Scan for the cell matching the given text and deliver its [x, y] coordinate at center. 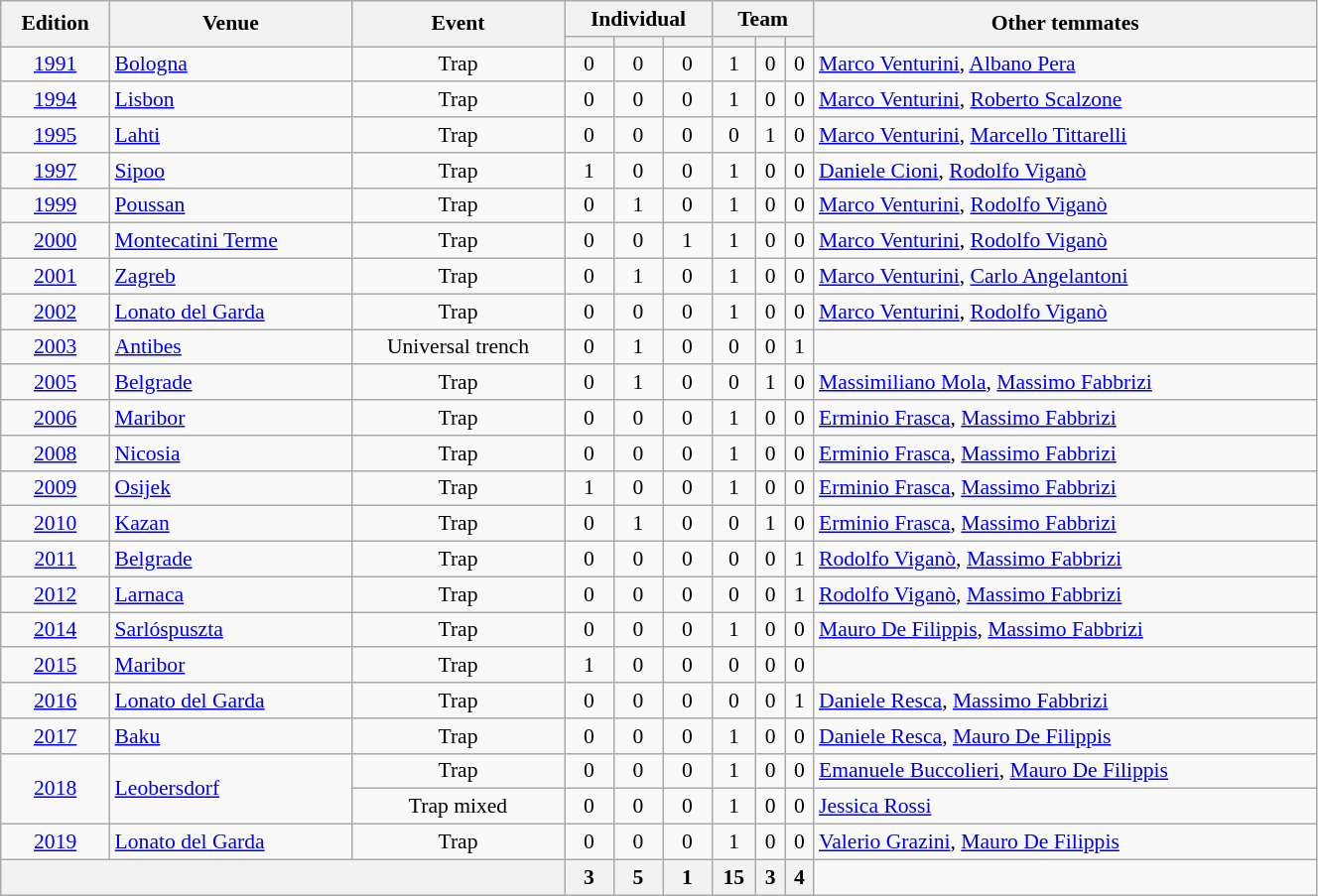
Daniele Resca, Massimo Fabbrizi [1065, 701]
2001 [56, 277]
Poussan [231, 205]
Edition [56, 24]
1999 [56, 205]
Daniele Cioni, Rodolfo Viganò [1065, 171]
2009 [56, 488]
2008 [56, 453]
2002 [56, 312]
Zagreb [231, 277]
2012 [56, 594]
Lisbon [231, 100]
4 [800, 877]
Sipoo [231, 171]
2005 [56, 383]
Team [762, 19]
Lahti [231, 135]
Larnaca [231, 594]
Baku [231, 736]
Marco Venturini, Albano Pera [1065, 64]
Bologna [231, 64]
1995 [56, 135]
Montecatini Terme [231, 241]
Sarlóspuszta [231, 630]
Individual [638, 19]
Antibes [231, 347]
Valerio Grazini, Mauro De Filippis [1065, 842]
Kazan [231, 524]
Universal trench [458, 347]
Osijek [231, 488]
Daniele Resca, Mauro De Filippis [1065, 736]
2010 [56, 524]
1991 [56, 64]
2018 [56, 788]
Mauro De Filippis, Massimo Fabbrizi [1065, 630]
Event [458, 24]
1994 [56, 100]
Emanuele Buccolieri, Mauro De Filippis [1065, 771]
5 [637, 877]
Other temmates [1065, 24]
Massimiliano Mola, Massimo Fabbrizi [1065, 383]
Nicosia [231, 453]
Jessica Rossi [1065, 807]
2019 [56, 842]
2011 [56, 560]
1997 [56, 171]
15 [733, 877]
Leobersdorf [231, 788]
Marco Venturini, Carlo Angelantoni [1065, 277]
2017 [56, 736]
2016 [56, 701]
2015 [56, 666]
Trap mixed [458, 807]
2014 [56, 630]
Marco Venturini, Roberto Scalzone [1065, 100]
2000 [56, 241]
Marco Venturini, Marcello Tittarelli [1065, 135]
2006 [56, 418]
2003 [56, 347]
Venue [231, 24]
